Capture the cell that displays the provided text and extract its (x, y) central coordinate. 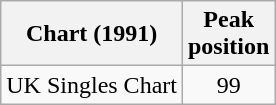
UK Singles Chart (92, 85)
Chart (1991) (92, 34)
Peakposition (228, 34)
99 (228, 85)
